Search for the cell housing the specified text and yield its (x, y) center coordinate. 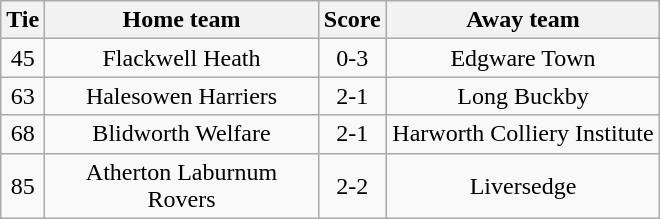
45 (23, 58)
Edgware Town (523, 58)
Liversedge (523, 186)
Away team (523, 20)
63 (23, 96)
Tie (23, 20)
Long Buckby (523, 96)
Blidworth Welfare (182, 134)
68 (23, 134)
Atherton Laburnum Rovers (182, 186)
Flackwell Heath (182, 58)
0-3 (352, 58)
Halesowen Harriers (182, 96)
Score (352, 20)
Home team (182, 20)
85 (23, 186)
2-2 (352, 186)
Harworth Colliery Institute (523, 134)
